For the text-containing cell, return its midpoint in (X, Y) coordinate format. 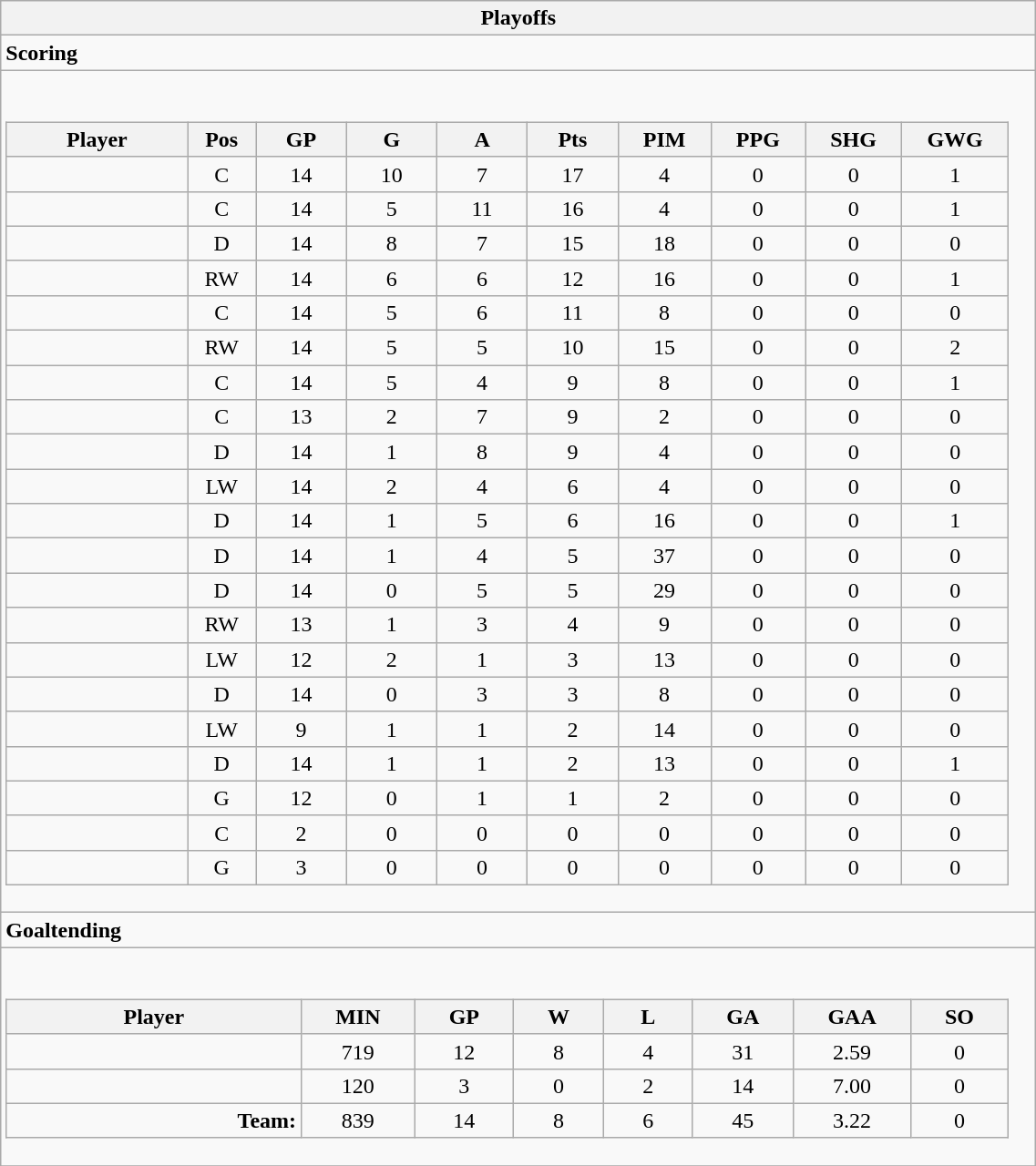
GAA (852, 1017)
3.22 (852, 1120)
37 (664, 556)
PIM (664, 139)
Pts (572, 139)
18 (664, 243)
839 (358, 1120)
719 (358, 1051)
Playoffs (518, 18)
29 (664, 590)
PPG (758, 139)
SHG (854, 139)
W (559, 1017)
2.59 (852, 1051)
45 (744, 1120)
MIN (358, 1017)
A (481, 139)
Player MIN GP W L GA GAA SO 719 12 8 4 31 2.59 0 120 3 0 2 14 7.00 0 Team: 839 14 8 6 45 3.22 0 (518, 1057)
Goaltending (518, 930)
120 (358, 1086)
GA (744, 1017)
31 (744, 1051)
GWG (955, 139)
Team: (154, 1120)
SO (959, 1017)
Pos (222, 139)
Scoring (518, 53)
L (649, 1017)
7.00 (852, 1086)
17 (572, 174)
